Scan for the cell matching the given text and deliver its (X, Y) coordinate at center. 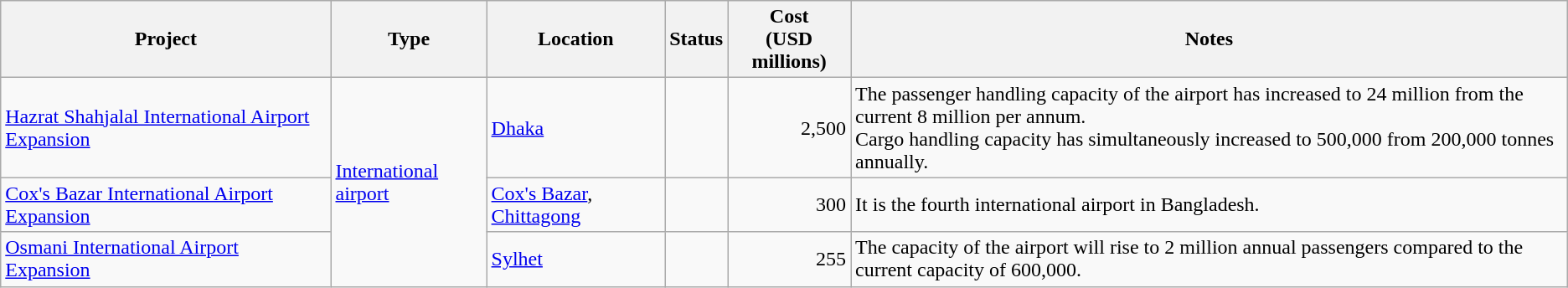
Location (576, 39)
255 (789, 260)
Cox's Bazar, Chittagong (576, 204)
Cox's Bazar International Airport Expansion (166, 204)
Sylhet (576, 260)
Osmani International Airport Expansion (166, 260)
Type (409, 39)
2,500 (789, 127)
300 (789, 204)
Hazrat Shahjalal International Airport Expansion (166, 127)
Notes (1210, 39)
The capacity of the airport will rise to 2 million annual passengers compared to the current capacity of 600,000. (1210, 260)
Dhaka (576, 127)
Project (166, 39)
It is the fourth international airport in Bangladesh. (1210, 204)
Status (697, 39)
Cost(USD millions) (789, 39)
International airport (409, 183)
